Identify which cell holds the provided text, then report its [x, y] central coordinate. 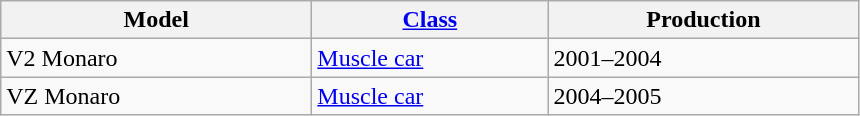
Production [704, 20]
VZ Monaro [156, 96]
2001–2004 [704, 58]
2004–2005 [704, 96]
V2 Monaro [156, 58]
Model [156, 20]
Class [430, 20]
